Provide the [X, Y] coordinate of the cell's center where the given text is located.  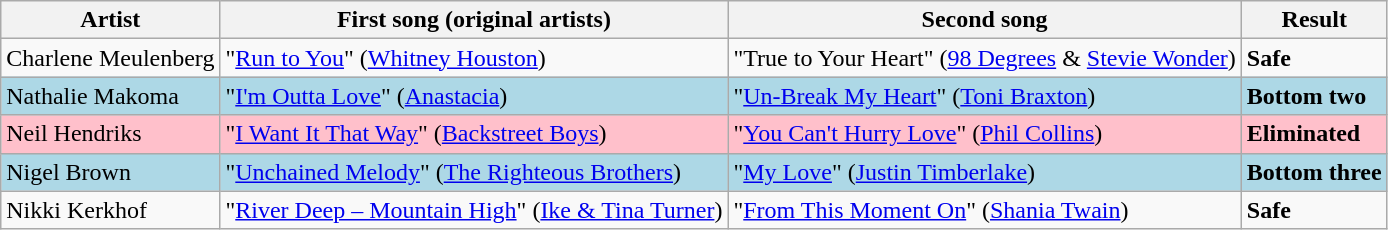
First song (original artists) [474, 20]
"Un-Break My Heart" (Toni Braxton) [984, 96]
Bottom three [1314, 172]
Bottom two [1314, 96]
Eliminated [1314, 134]
"Unchained Melody" (The Righteous Brothers) [474, 172]
"I Want It That Way" (Backstreet Boys) [474, 134]
"True to Your Heart" (98 Degrees & Stevie Wonder) [984, 58]
Charlene Meulenberg [110, 58]
"My Love" (Justin Timberlake) [984, 172]
"River Deep – Mountain High" (Ike & Tina Turner) [474, 210]
Neil Hendriks [110, 134]
Artist [110, 20]
Nathalie Makoma [110, 96]
Second song [984, 20]
Nikki Kerkhof [110, 210]
"Run to You" (Whitney Houston) [474, 58]
Result [1314, 20]
Nigel Brown [110, 172]
"I'm Outta Love" (Anastacia) [474, 96]
"You Can't Hurry Love" (Phil Collins) [984, 134]
"From This Moment On" (Shania Twain) [984, 210]
